From the cell containing the given text, extract its center point as (x, y) coordinate. 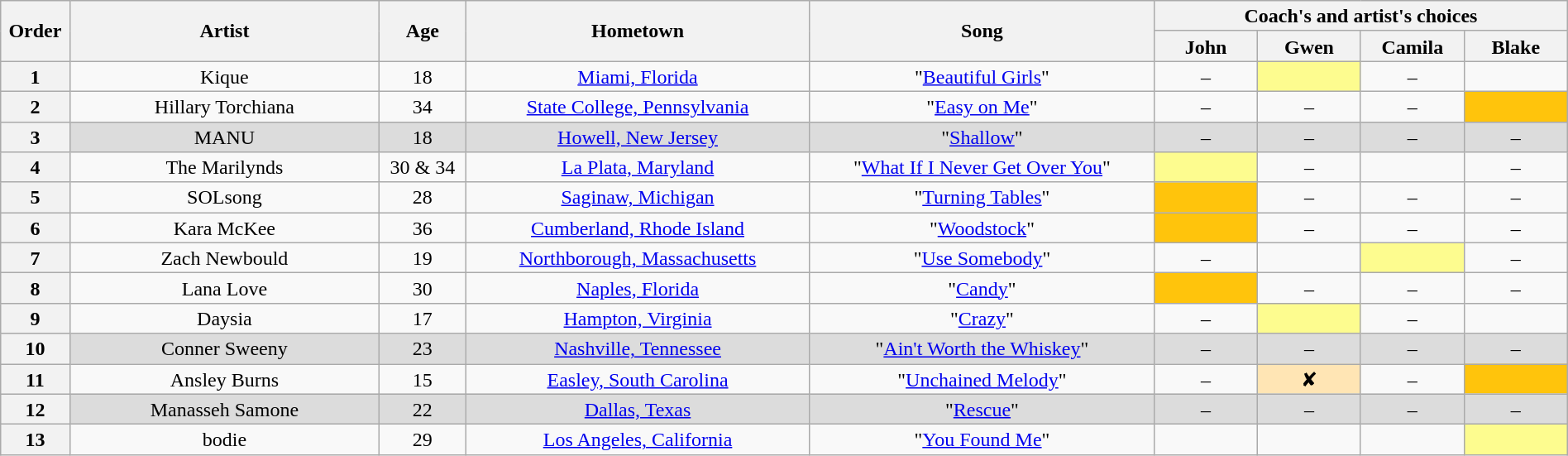
19 (423, 258)
Camila (1413, 46)
Kique (225, 76)
Manasseh Samone (225, 409)
John (1206, 46)
Ansley Burns (225, 379)
28 (423, 197)
13 (35, 440)
Nashville, Tennessee (638, 349)
Miami, Florida (638, 76)
"Beautiful Girls" (982, 76)
34 (423, 106)
10 (35, 349)
7 (35, 258)
"Easy on Me" (982, 106)
Dallas, Texas (638, 409)
Zach Newbould (225, 258)
15 (423, 379)
36 (423, 228)
22 (423, 409)
Los Angeles, California (638, 440)
"Rescue" (982, 409)
11 (35, 379)
8 (35, 288)
23 (423, 349)
The Marilynds (225, 167)
30 (423, 288)
"Woodstock" (982, 228)
Hampton, Virginia (638, 318)
17 (423, 318)
9 (35, 318)
6 (35, 228)
Northborough, Massachusetts (638, 258)
La Plata, Maryland (638, 167)
Cumberland, Rhode Island (638, 228)
"Ain't Worth the Whiskey" (982, 349)
Easley, South Carolina (638, 379)
Kara McKee (225, 228)
Song (982, 31)
Hometown (638, 31)
"You Found Me" (982, 440)
Coach's and artist's choices (1361, 17)
2 (35, 106)
30 & 34 (423, 167)
Lana Love (225, 288)
Saginaw, Michigan (638, 197)
"Crazy" (982, 318)
bodie (225, 440)
4 (35, 167)
Hillary Torchiana (225, 106)
5 (35, 197)
"Use Somebody" (982, 258)
MANU (225, 137)
Order (35, 31)
"Candy" (982, 288)
✘ (1310, 379)
"Unchained Melody" (982, 379)
"Shallow" (982, 137)
3 (35, 137)
SOLsong (225, 197)
Howell, New Jersey (638, 137)
"Turning Tables" (982, 197)
State College, Pennsylvania (638, 106)
Age (423, 31)
12 (35, 409)
29 (423, 440)
Blake (1515, 46)
Artist (225, 31)
Daysia (225, 318)
Gwen (1310, 46)
1 (35, 76)
"What If I Never Get Over You" (982, 167)
Naples, Florida (638, 288)
Conner Sweeny (225, 349)
